From the cell containing the given text, extract its center point as (x, y) coordinate. 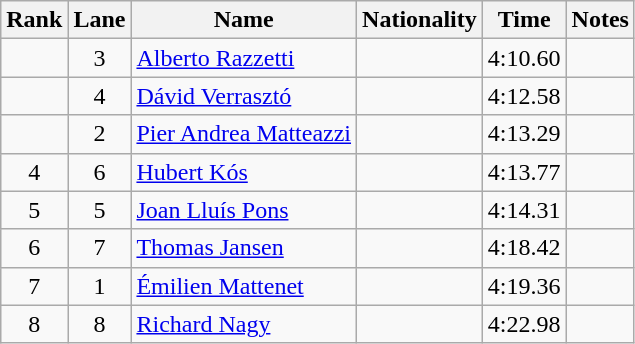
Dávid Verrasztó (244, 96)
4:13.77 (524, 172)
Émilien Mattenet (244, 286)
3 (100, 58)
Name (244, 20)
4:13.29 (524, 134)
Notes (600, 20)
4:14.31 (524, 210)
Time (524, 20)
Hubert Kós (244, 172)
4:19.36 (524, 286)
4:22.98 (524, 324)
Joan Lluís Pons (244, 210)
4:12.58 (524, 96)
Lane (100, 20)
Pier Andrea Matteazzi (244, 134)
1 (100, 286)
Thomas Jansen (244, 248)
Richard Nagy (244, 324)
Rank (34, 20)
4:18.42 (524, 248)
2 (100, 134)
Alberto Razzetti (244, 58)
4:10.60 (524, 58)
Nationality (420, 20)
